Return (x, y) of the center of cell containing provided text 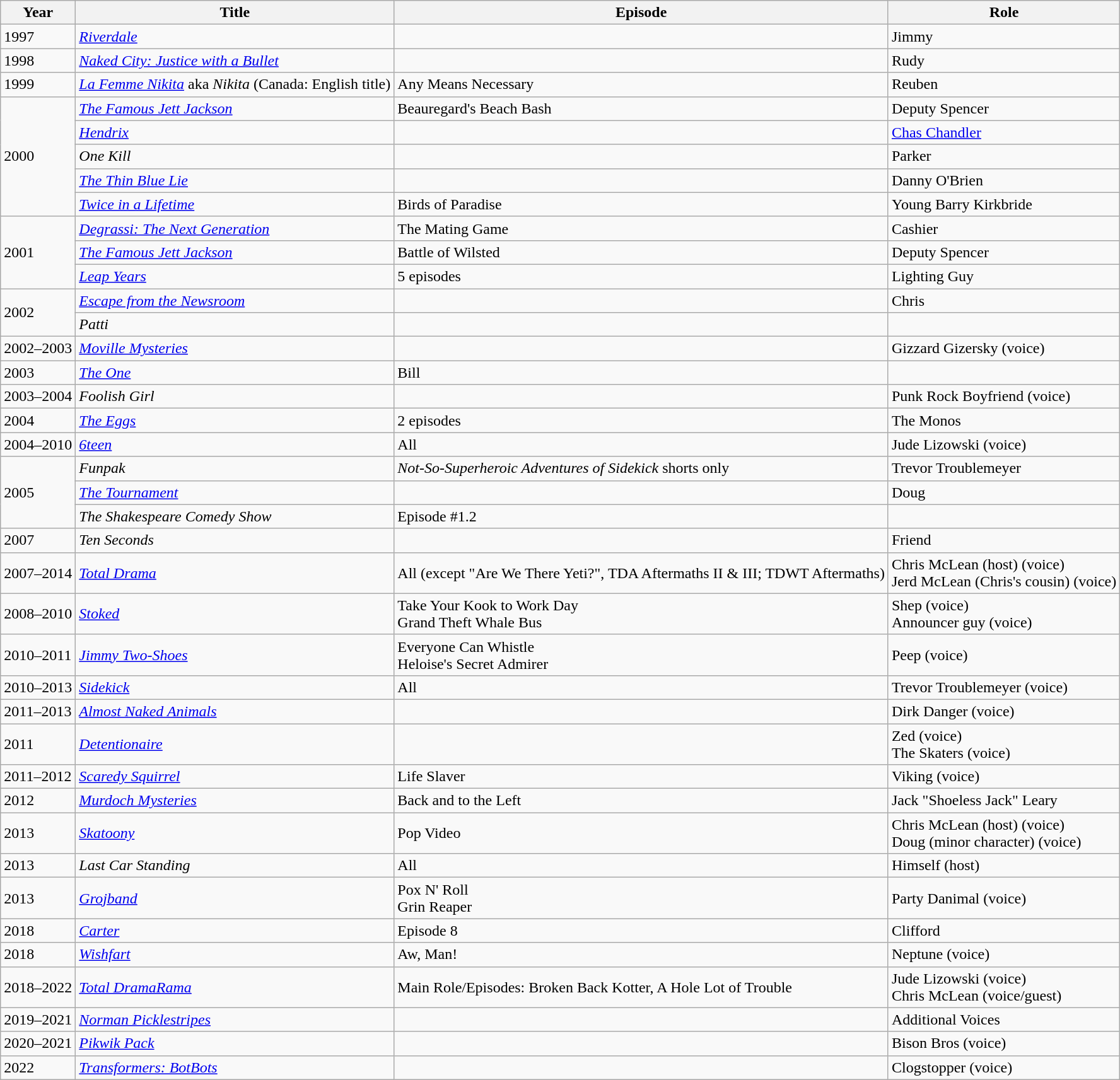
Degrassi: The Next Generation (235, 228)
La Femme Nikita aka Nikita (Canada: English title) (235, 84)
Viking (voice) (1004, 777)
Himself (host) (1004, 866)
2001 (38, 252)
Pox N' RollGrin Reaper (641, 898)
2005 (38, 492)
1997 (38, 37)
Chris (1004, 301)
2007 (38, 540)
Danny O'Brien (1004, 180)
2012 (38, 801)
2007–2014 (38, 572)
The One (235, 373)
Escape from the Newsroom (235, 301)
Party Danimal (voice) (1004, 898)
Trevor Troublemeyer (1004, 468)
Stoked (235, 614)
Young Barry Kirkbride (1004, 204)
2011–2013 (38, 711)
Funpak (235, 468)
2010–2013 (38, 687)
6teen (235, 444)
Additional Voices (1004, 1019)
Last Car Standing (235, 866)
Not-So-Superheroic Adventures of Sidekick shorts only (641, 468)
2011 (38, 744)
Scaredy Squirrel (235, 777)
Reuben (1004, 84)
2018–2022 (38, 987)
Wishfart (235, 955)
Punk Rock Boyfriend (voice) (1004, 397)
Aw, Man! (641, 955)
Bill (641, 373)
The Tournament (235, 492)
2019–2021 (38, 1019)
Jimmy Two-Shoes (235, 654)
Battle of Wilsted (641, 252)
Jack "Shoeless Jack" Leary (1004, 801)
Total DramaRama (235, 987)
Detentionaire (235, 744)
Chris McLean (host) (voice)Jerd McLean (Chris's cousin) (voice) (1004, 572)
Grojband (235, 898)
The Shakespeare Comedy Show (235, 516)
Cashier (1004, 228)
Rudy (1004, 61)
Chas Chandler (1004, 132)
2010–2011 (38, 654)
Ten Seconds (235, 540)
Moville Mysteries (235, 349)
Murdoch Mysteries (235, 801)
Take Your Kook to Work DayGrand Theft Whale Bus (641, 614)
All (except "Are We There Yeti?", TDA Aftermaths II & III; TDWT Aftermaths) (641, 572)
The Mating Game (641, 228)
Peep (voice) (1004, 654)
Zed (voice)The Skaters (voice) (1004, 744)
Clogstopper (voice) (1004, 1067)
Episode #1.2 (641, 516)
Hendrix (235, 132)
Shep (voice)Announcer guy (voice) (1004, 614)
Year (38, 13)
Riverdale (235, 37)
Any Means Necessary (641, 84)
2002–2003 (38, 349)
Pikwik Pack (235, 1043)
Parker (1004, 156)
2008–2010 (38, 614)
Transformers: BotBots (235, 1067)
Naked City: Justice with a Bullet (235, 61)
The Eggs (235, 421)
Main Role/Episodes: Broken Back Kotter, A Hole Lot of Trouble (641, 987)
The Monos (1004, 421)
Episode (641, 13)
Chris McLean (host) (voice)Doug (minor character) (voice) (1004, 833)
Clifford (1004, 931)
1999 (38, 84)
Foolish Girl (235, 397)
Lighting Guy (1004, 276)
The Thin Blue Lie (235, 180)
2022 (38, 1067)
Skatoony (235, 833)
Jimmy (1004, 37)
Total Drama (235, 572)
Pop Video (641, 833)
Beauregard's Beach Bash (641, 108)
2 episodes (641, 421)
Friend (1004, 540)
2011–2012 (38, 777)
2004–2010 (38, 444)
Jude Lizowski (voice) (1004, 444)
Almost Naked Animals (235, 711)
Title (235, 13)
Birds of Paradise (641, 204)
Doug (1004, 492)
Role (1004, 13)
2003 (38, 373)
Gizzard Gizersky (voice) (1004, 349)
Everyone Can WhistleHeloise's Secret Admirer (641, 654)
One Kill (235, 156)
Twice in a Lifetime (235, 204)
Bison Bros (voice) (1004, 1043)
2000 (38, 156)
Trevor Troublemeyer (voice) (1004, 687)
Dirk Danger (voice) (1004, 711)
2020–2021 (38, 1043)
5 episodes (641, 276)
Sidekick (235, 687)
Leap Years (235, 276)
2002 (38, 313)
Patti (235, 325)
2004 (38, 421)
Norman Picklestripes (235, 1019)
Carter (235, 931)
2003–2004 (38, 397)
Episode 8 (641, 931)
Back and to the Left (641, 801)
Life Slaver (641, 777)
Jude Lizowski (voice) Chris McLean (voice/guest) (1004, 987)
Neptune (voice) (1004, 955)
1998 (38, 61)
